Find where the given text appears and provide that cell's center as [X, Y] coordinate. 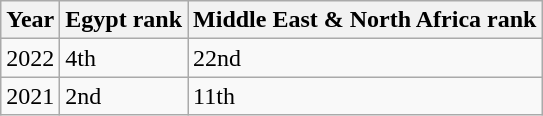
2nd [124, 96]
Year [30, 20]
4th [124, 58]
2021 [30, 96]
Egypt rank [124, 20]
Middle East & North Africa rank [365, 20]
2022 [30, 58]
22nd [365, 58]
11th [365, 96]
